Determine the [x, y] coordinate at the center of the cell enclosing the given text.  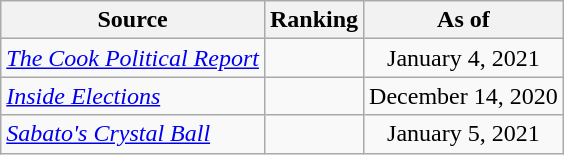
Source [133, 20]
Inside Elections [133, 96]
The Cook Political Report [133, 58]
December 14, 2020 [464, 96]
Ranking [314, 20]
January 4, 2021 [464, 58]
Sabato's Crystal Ball [133, 134]
As of [464, 20]
January 5, 2021 [464, 134]
